Provide the (X, Y) coordinate of the cell's center where the given text is located.  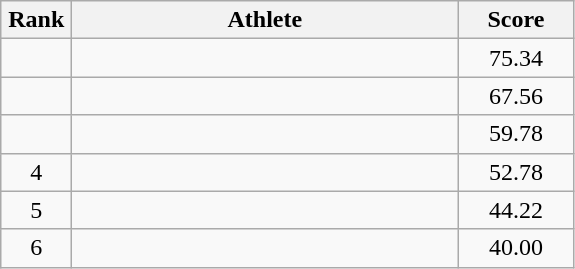
5 (36, 210)
40.00 (516, 248)
67.56 (516, 96)
6 (36, 248)
52.78 (516, 172)
44.22 (516, 210)
Score (516, 20)
4 (36, 172)
59.78 (516, 134)
Athlete (265, 20)
Rank (36, 20)
75.34 (516, 58)
